Return (X, Y) of the center of cell containing provided text 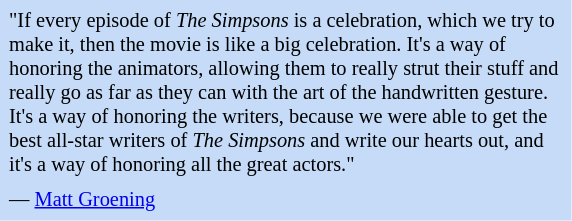
— Matt Groening (286, 200)
